From the cell containing the given text, extract its center point as [X, Y] coordinate. 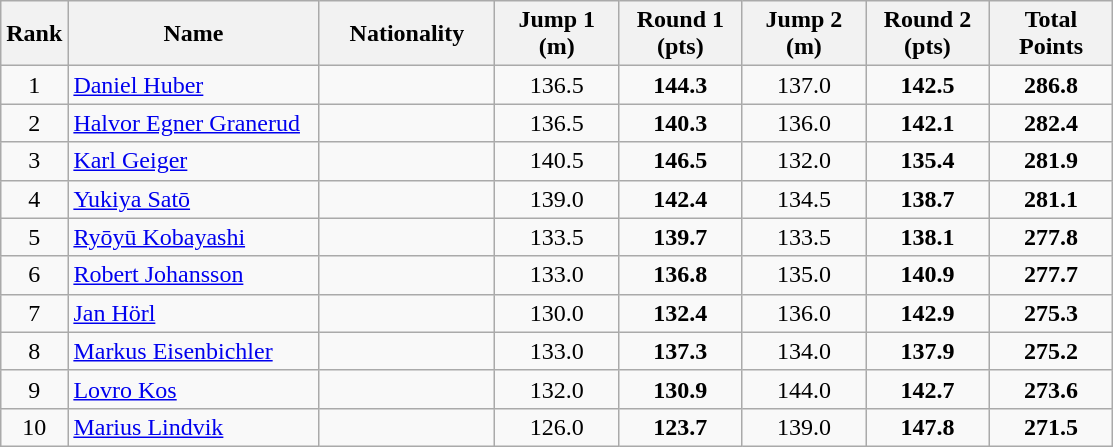
137.0 [804, 85]
Halvor Egner Granerud [194, 123]
271.5 [1051, 427]
286.8 [1051, 85]
137.3 [681, 351]
Round 1 (pts) [681, 34]
138.1 [928, 237]
142.9 [928, 313]
Jump 2 (m) [804, 34]
139.7 [681, 237]
Markus Eisenbichler [194, 351]
130.0 [557, 313]
144.0 [804, 389]
6 [34, 275]
Daniel Huber [194, 85]
Rank [34, 34]
Round 2 (pts) [928, 34]
142.1 [928, 123]
273.6 [1051, 389]
135.0 [804, 275]
7 [34, 313]
277.7 [1051, 275]
282.4 [1051, 123]
134.5 [804, 199]
140.9 [928, 275]
5 [34, 237]
142.4 [681, 199]
135.4 [928, 161]
144.3 [681, 85]
Lovro Kos [194, 389]
Karl Geiger [194, 161]
137.9 [928, 351]
136.8 [681, 275]
126.0 [557, 427]
277.8 [1051, 237]
2 [34, 123]
Yukiya Satō [194, 199]
9 [34, 389]
Name [194, 34]
1 [34, 85]
Marius Lindvik [194, 427]
140.5 [557, 161]
138.7 [928, 199]
130.9 [681, 389]
123.7 [681, 427]
281.9 [1051, 161]
146.5 [681, 161]
Total Points [1051, 34]
134.0 [804, 351]
3 [34, 161]
132.4 [681, 313]
10 [34, 427]
Jump 1 (m) [557, 34]
147.8 [928, 427]
281.1 [1051, 199]
275.3 [1051, 313]
Jan Hörl [194, 313]
Robert Johansson [194, 275]
142.7 [928, 389]
140.3 [681, 123]
142.5 [928, 85]
4 [34, 199]
8 [34, 351]
275.2 [1051, 351]
Ryōyū Kobayashi [194, 237]
Nationality [407, 34]
